Find where the given text appears and provide that cell's center as [X, Y] coordinate. 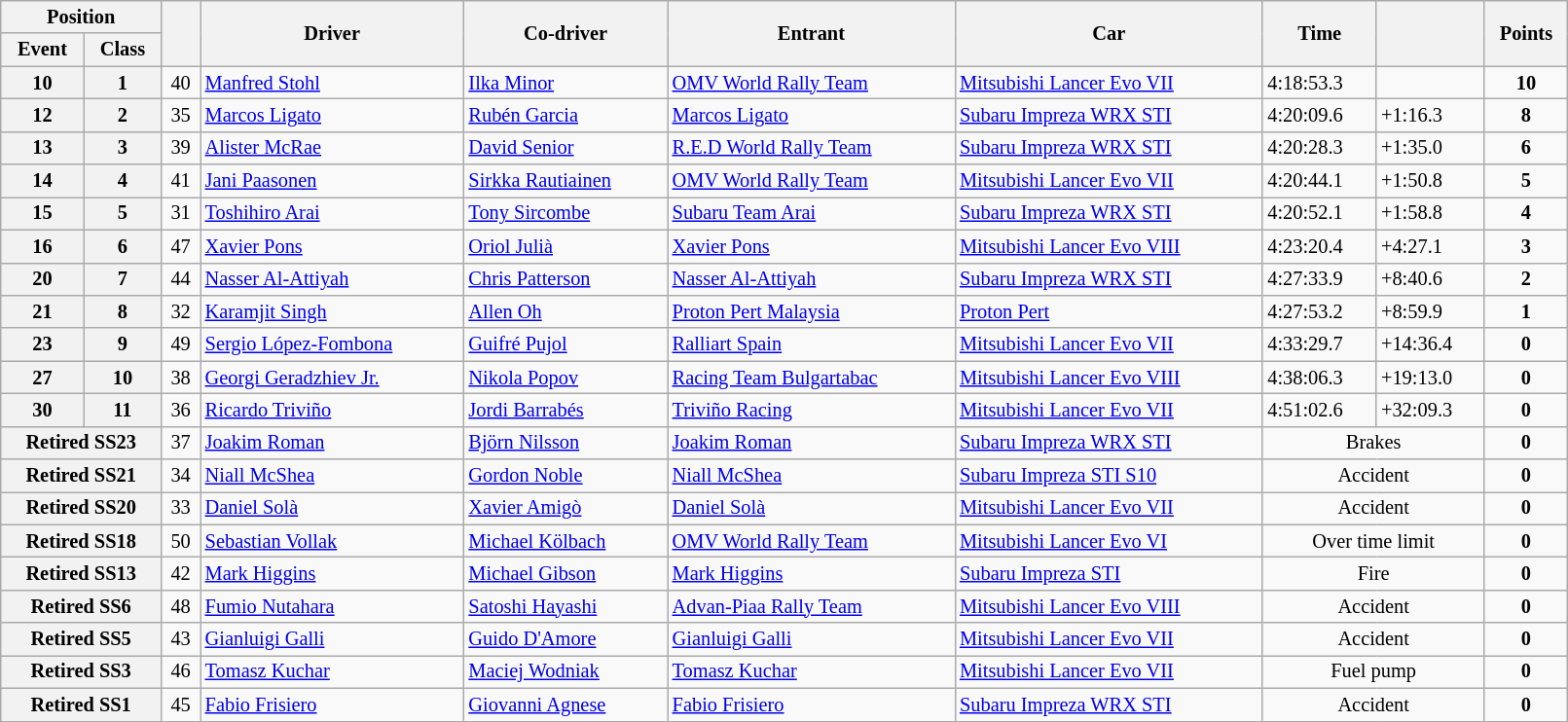
+19:13.0 [1431, 378]
Jani Paasonen [333, 181]
48 [181, 606]
Time [1320, 33]
Retired SS23 [82, 443]
Georgi Geradzhiev Jr. [333, 378]
Maciej Wodniak [566, 671]
Allen Oh [566, 311]
+8:40.6 [1431, 279]
+4:27.1 [1431, 246]
Sergio López-Fombona [333, 344]
Subaru Impreza STI [1109, 573]
Proton Pert Malaysia [812, 311]
Guido D'Amore [566, 639]
44 [181, 279]
Co-driver [566, 33]
36 [181, 410]
Gordon Noble [566, 476]
Racing Team Bulgartabac [812, 378]
Michael Kölbach [566, 541]
42 [181, 573]
+1:16.3 [1431, 115]
Chris Patterson [566, 279]
43 [181, 639]
Jordi Barrabés [566, 410]
20 [43, 279]
40 [181, 83]
4:18:53.3 [1320, 83]
Tony Sircombe [566, 213]
4:33:29.7 [1320, 344]
47 [181, 246]
16 [43, 246]
David Senior [566, 148]
Björn Nilsson [566, 443]
Retired SS18 [82, 541]
Triviño Racing [812, 410]
Xavier Amigò [566, 508]
4:27:33.9 [1320, 279]
4:20:09.6 [1320, 115]
49 [181, 344]
46 [181, 671]
Nikola Popov [566, 378]
Subaru Team Arai [812, 213]
Alister McRae [333, 148]
Over time limit [1373, 541]
15 [43, 213]
Brakes [1373, 443]
Car [1109, 33]
Giovanni Agnese [566, 704]
Retired SS21 [82, 476]
37 [181, 443]
4:38:06.3 [1320, 378]
39 [181, 148]
Sebastian Vollak [333, 541]
38 [181, 378]
23 [43, 344]
+1:35.0 [1431, 148]
45 [181, 704]
Entrant [812, 33]
R.E.D World Rally Team [812, 148]
+32:09.3 [1431, 410]
Fuel pump [1373, 671]
30 [43, 410]
4:23:20.4 [1320, 246]
4:20:44.1 [1320, 181]
Retired SS13 [82, 573]
27 [43, 378]
+1:50.8 [1431, 181]
9 [123, 344]
Event [43, 50]
Fire [1373, 573]
Fumio Nutahara [333, 606]
4:27:53.2 [1320, 311]
Driver [333, 33]
Toshihiro Arai [333, 213]
14 [43, 181]
Points [1526, 33]
Ricardo Triviño [333, 410]
Retired SS6 [82, 606]
+1:58.8 [1431, 213]
41 [181, 181]
Sirkka Rautiainen [566, 181]
Guifré Pujol [566, 344]
+8:59.9 [1431, 311]
50 [181, 541]
13 [43, 148]
32 [181, 311]
12 [43, 115]
Position [82, 17]
Retired SS20 [82, 508]
Mitsubishi Lancer Evo VI [1109, 541]
4:20:52.1 [1320, 213]
Class [123, 50]
Retired SS1 [82, 704]
Advan-Piaa Rally Team [812, 606]
Manfred Stohl [333, 83]
+14:36.4 [1431, 344]
Oriol Julià [566, 246]
Michael Gibson [566, 573]
Satoshi Hayashi [566, 606]
11 [123, 410]
34 [181, 476]
7 [123, 279]
Ralliart Spain [812, 344]
Rubén Garcia [566, 115]
Ilka Minor [566, 83]
4:20:28.3 [1320, 148]
Retired SS3 [82, 671]
21 [43, 311]
Retired SS5 [82, 639]
Karamjit Singh [333, 311]
Subaru Impreza STI S10 [1109, 476]
Proton Pert [1109, 311]
33 [181, 508]
4:51:02.6 [1320, 410]
35 [181, 115]
31 [181, 213]
